Locate the cell with the specified text and output its (x, y) center coordinate. 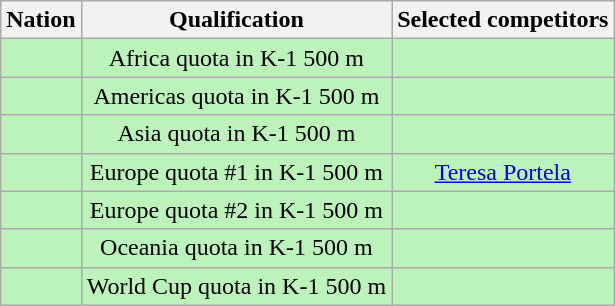
Teresa Portela (503, 172)
World Cup quota in K-1 500 m (236, 286)
Selected competitors (503, 20)
Africa quota in K-1 500 m (236, 58)
Qualification (236, 20)
Oceania quota in K-1 500 m (236, 248)
Asia quota in K-1 500 m (236, 134)
Americas quota in K-1 500 m (236, 96)
Europe quota #1 in K-1 500 m (236, 172)
Europe quota #2 in K-1 500 m (236, 210)
Nation (41, 20)
